Search for the cell housing the specified text and yield its [X, Y] center coordinate. 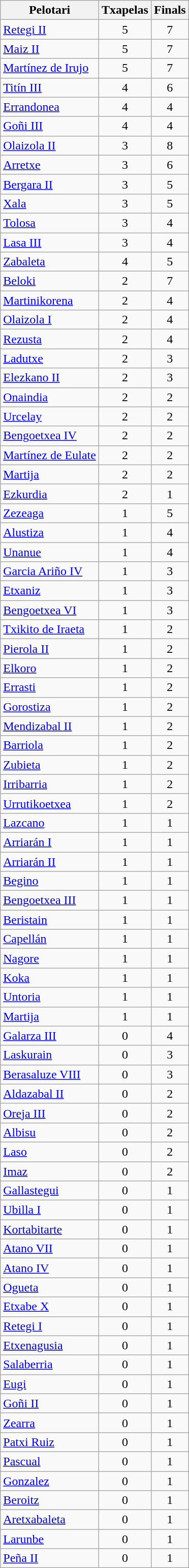
Salaberria [50, 1365]
Gallastegui [50, 1191]
Imaz [50, 1171]
Beloki [50, 281]
Ezkurdia [50, 494]
Gonzalez [50, 1481]
Elezkano II [50, 378]
Elkoro [50, 668]
Urcelay [50, 416]
Capellán [50, 939]
Peña II [50, 1558]
Martinikorena [50, 300]
Lazcano [50, 823]
Martínez de Irujo [50, 68]
Rezusta [50, 339]
8 [170, 145]
Lasa III [50, 243]
Bengoetxea VI [50, 610]
Onaindia [50, 397]
Garcia Ariño IV [50, 571]
Xala [50, 203]
Bergara II [50, 184]
Errandonea [50, 107]
Atano VII [50, 1249]
Aldazabal II [50, 1094]
Larunbe [50, 1539]
Zezeaga [50, 513]
Olaizola I [50, 320]
Etxaniz [50, 591]
Oreja III [50, 1113]
Mendizabal II [50, 726]
Kortabitarte [50, 1229]
Laso [50, 1152]
Beristain [50, 920]
Untoria [50, 997]
Goñi II [50, 1403]
Zubieta [50, 765]
Gorostiza [50, 707]
Aretxabaleta [50, 1520]
Alustiza [50, 532]
Arriarán II [50, 862]
Finals [170, 10]
Pierola II [50, 649]
Urrutikoetxea [50, 803]
Berasaluze VIII [50, 1074]
Txikito de Iraeta [50, 629]
Bengoetxea III [50, 900]
Pascual [50, 1461]
Arriarán I [50, 842]
Etxabe X [50, 1307]
Martínez de Eulate [50, 455]
Goñi III [50, 126]
Beroitz [50, 1500]
Nagore [50, 958]
Galarza III [50, 1036]
Txapelas [125, 10]
Irribarria [50, 784]
Ogueta [50, 1287]
Zabaleta [50, 262]
Laskurain [50, 1055]
Patxi Ruiz [50, 1442]
Olaizola II [50, 145]
Atano IV [50, 1268]
Eugi [50, 1384]
Ubilla I [50, 1210]
Tolosa [50, 223]
Retegi II [50, 29]
Pelotari [50, 10]
Titín III [50, 87]
Begino [50, 881]
Albisu [50, 1132]
Zearra [50, 1423]
Unanue [50, 552]
Arretxe [50, 165]
Barriola [50, 745]
Ladutxe [50, 358]
Etxenagusia [50, 1345]
Koka [50, 978]
Errasti [50, 687]
Maiz II [50, 49]
Bengoetxea IV [50, 436]
Retegi I [50, 1326]
